Find where the given text appears and provide that cell's center as [X, Y] coordinate. 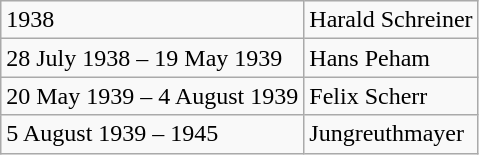
20 May 1939 – 4 August 1939 [152, 96]
1938 [152, 20]
28 July 1938 – 19 May 1939 [152, 58]
Felix Scherr [391, 96]
Harald Schreiner [391, 20]
5 August 1939 – 1945 [152, 134]
Hans Peham [391, 58]
Jungreuthmayer [391, 134]
